Extract the (X, Y) coordinate from the center of the cell holding the provided text.  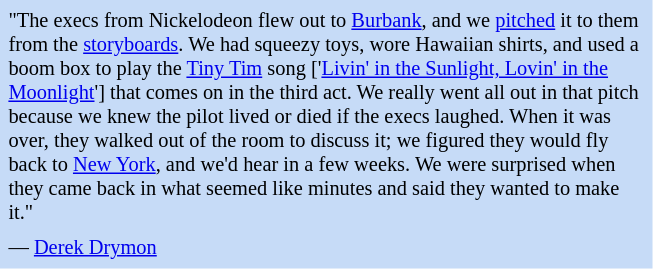
— Derek Drymon (326, 248)
